Extract the (x, y) coordinate from the center of the cell holding the provided text.  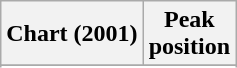
Chart (2001) (72, 34)
Peakposition (189, 34)
